Find where the given text appears and provide that cell's center as (X, Y) coordinate. 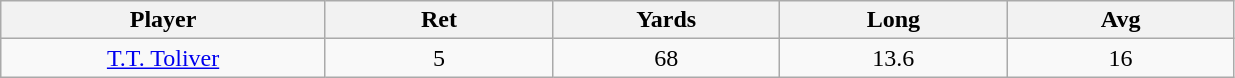
13.6 (894, 58)
5 (438, 58)
Yards (666, 20)
Player (164, 20)
T.T. Toliver (164, 58)
Ret (438, 20)
68 (666, 58)
Avg (1120, 20)
Long (894, 20)
16 (1120, 58)
